Return the (X, Y) coordinate for the center point of the cell that contains the specified text.  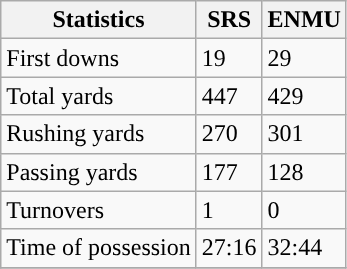
1 (229, 210)
32:44 (304, 248)
Statistics (99, 20)
Total yards (99, 96)
SRS (229, 20)
Rushing yards (99, 134)
128 (304, 172)
First downs (99, 58)
Passing yards (99, 172)
29 (304, 58)
27:16 (229, 248)
301 (304, 134)
270 (229, 134)
177 (229, 172)
Time of possession (99, 248)
447 (229, 96)
19 (229, 58)
ENMU (304, 20)
0 (304, 210)
Turnovers (99, 210)
429 (304, 96)
